Determine the (x, y) coordinate at the center of the cell enclosing the given text.  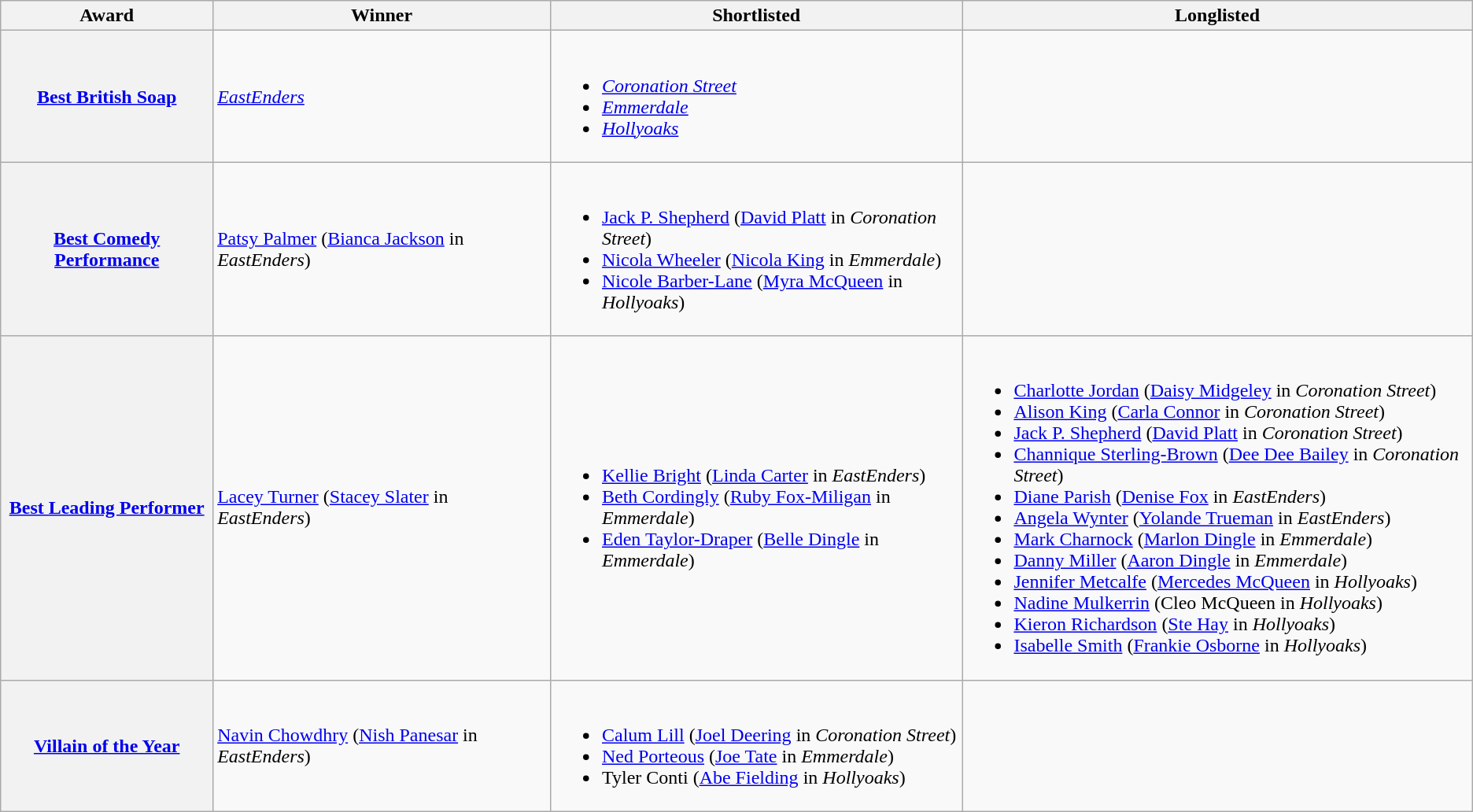
Kellie Bright (Linda Carter in EastEnders)Beth Cordingly (Ruby Fox-Miligan in Emmerdale)Eden Taylor-Draper (Belle Dingle in Emmerdale) (755, 508)
Award (107, 16)
Best Comedy Performance (107, 249)
Coronation StreetEmmerdaleHollyoaks (755, 96)
Shortlisted (755, 16)
Villain of the Year (107, 746)
Best British Soap (107, 96)
Best Leading Performer (107, 508)
Longlisted (1217, 16)
Patsy Palmer (Bianca Jackson in EastEnders) (382, 249)
EastEnders (382, 96)
Lacey Turner (Stacey Slater in EastEnders) (382, 508)
Navin Chowdhry (Nish Panesar in EastEnders) (382, 746)
Jack P. Shepherd (David Platt in Coronation Street)Nicola Wheeler (Nicola King in Emmerdale)Nicole Barber-Lane (Myra McQueen in Hollyoaks) (755, 249)
Winner (382, 16)
Calum Lill (Joel Deering in Coronation Street)Ned Porteous (Joe Tate in Emmerdale)Tyler Conti (Abe Fielding in Hollyoaks) (755, 746)
